Locate the cell with the specified text and output its (X, Y) center coordinate. 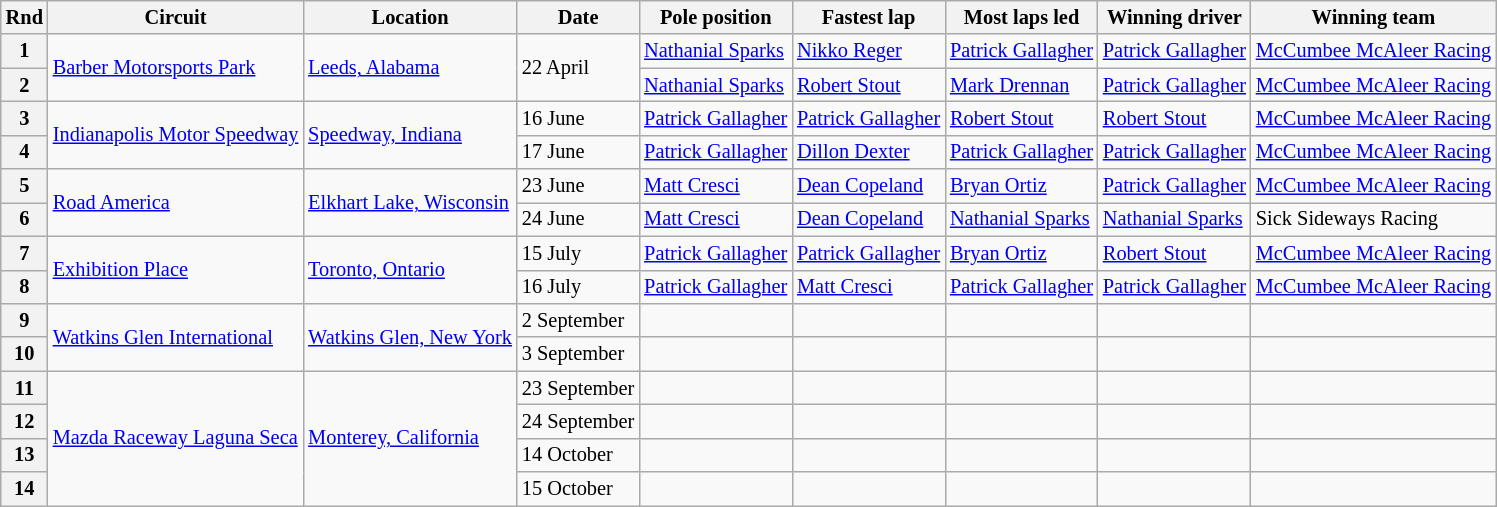
14 (24, 489)
24 June (578, 219)
24 September (578, 421)
23 June (578, 186)
23 September (578, 388)
12 (24, 421)
13 (24, 455)
5 (24, 186)
Indianapolis Motor Speedway (176, 134)
10 (24, 354)
Fastest lap (868, 17)
3 September (578, 354)
17 June (578, 152)
Mark Drennan (1022, 85)
Speedway, Indiana (410, 134)
Pole position (716, 17)
9 (24, 320)
Monterey, California (410, 438)
Location (410, 17)
3 (24, 118)
14 October (578, 455)
Dillon Dexter (868, 152)
Road America (176, 202)
Barber Motorsports Park (176, 68)
Elkhart Lake, Wisconsin (410, 202)
15 October (578, 489)
Winning team (1374, 17)
Mazda Raceway Laguna Seca (176, 438)
Nikko Reger (868, 51)
4 (24, 152)
Sick Sideways Racing (1374, 219)
16 July (578, 287)
8 (24, 287)
Date (578, 17)
11 (24, 388)
Most laps led (1022, 17)
15 July (578, 253)
Watkins Glen International (176, 336)
Toronto, Ontario (410, 270)
Winning driver (1174, 17)
16 June (578, 118)
Exhibition Place (176, 270)
Leeds, Alabama (410, 68)
Circuit (176, 17)
Watkins Glen, New York (410, 336)
Rnd (24, 17)
1 (24, 51)
2 September (578, 320)
6 (24, 219)
7 (24, 253)
2 (24, 85)
22 April (578, 68)
